Provide the [x, y] coordinate of the cell's center where the given text is located.  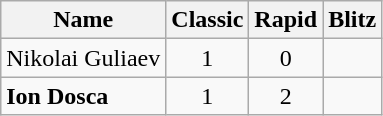
Ion Dosca [84, 96]
2 [286, 96]
Classic [208, 20]
0 [286, 58]
Blitz [352, 20]
Name [84, 20]
Nikolai Guliaev [84, 58]
Rapid [286, 20]
